Capture the cell that displays the provided text and extract its (X, Y) central coordinate. 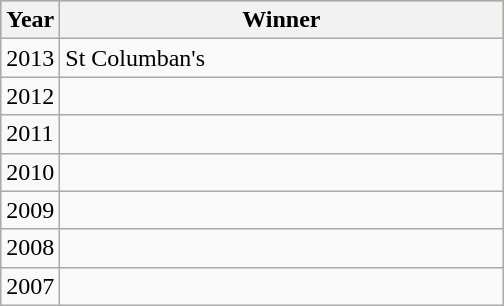
Year (30, 20)
2010 (30, 172)
2007 (30, 286)
2013 (30, 58)
2011 (30, 134)
2009 (30, 210)
2012 (30, 96)
2008 (30, 248)
St Columban's (282, 58)
Winner (282, 20)
